Provide the (X, Y) coordinate of the cell's center where the given text is located.  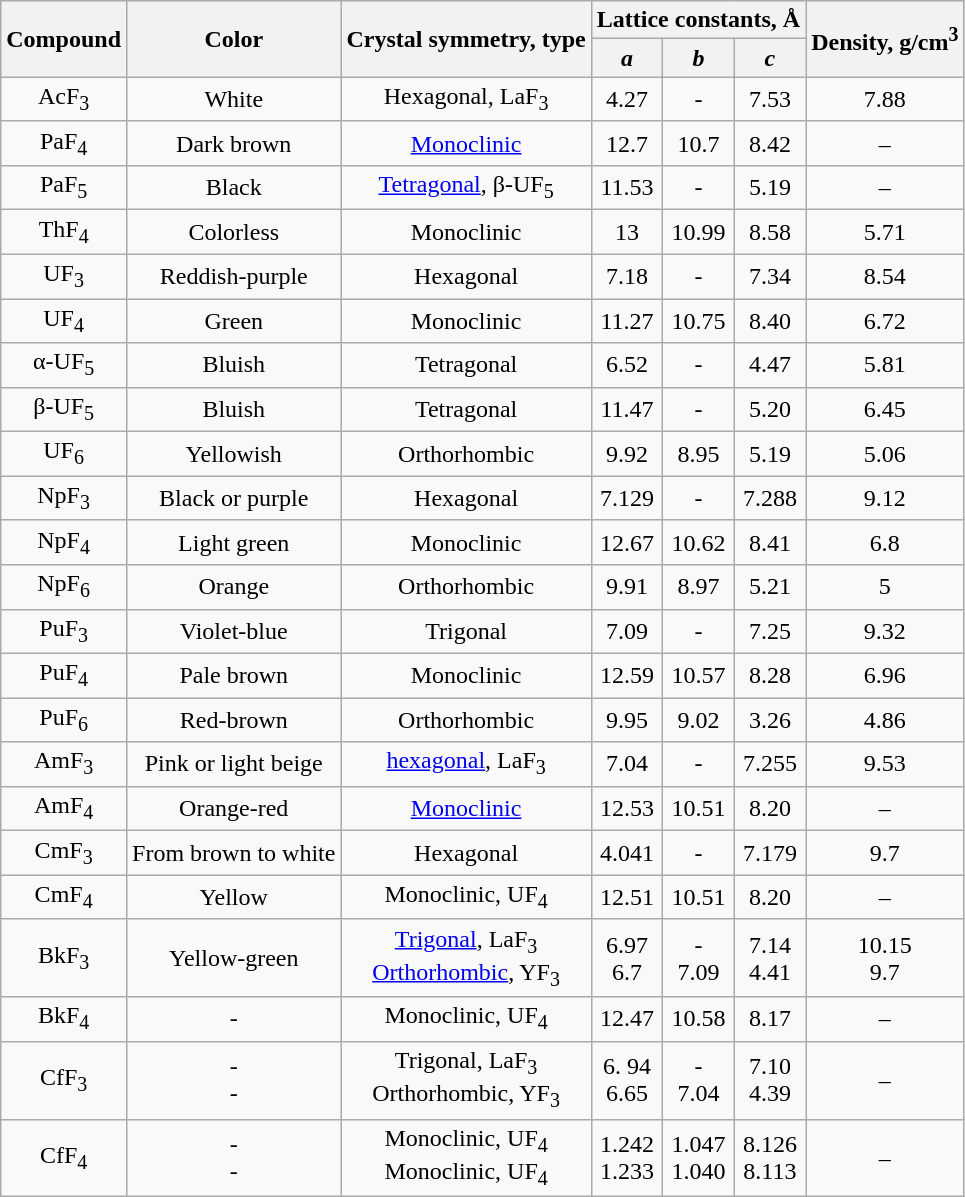
10.57 (698, 675)
hexagonal, LaF3 (466, 764)
8.17 (770, 1019)
8.97 (698, 587)
PuF6 (64, 720)
7.129 (626, 498)
5 (885, 587)
PaF4 (64, 143)
NpF3 (64, 498)
6.97 6.7 (626, 958)
CmF3 (64, 853)
Lattice constants, Å (698, 20)
6.72 (885, 321)
7.04 (626, 764)
Orange-red (234, 808)
7.14 4.41 (770, 958)
Black (234, 188)
6.96 (885, 675)
7.18 (626, 276)
Yellow (234, 897)
c (770, 58)
AmF4 (64, 808)
10.58 (698, 1019)
10.75 (698, 321)
Violet-blue (234, 631)
12.7 (626, 143)
9.91 (626, 587)
12.51 (626, 897)
UF6 (64, 454)
PaF5 (64, 188)
9.12 (885, 498)
6.8 (885, 542)
Green (234, 321)
PuF3 (64, 631)
UF4 (64, 321)
5.06 (885, 454)
12.47 (626, 1019)
9.92 (626, 454)
Crystal symmetry, type (466, 39)
4.86 (885, 720)
a (626, 58)
8.95 (698, 454)
b (698, 58)
13 (626, 232)
10.15 9.7 (885, 958)
7.09 (626, 631)
White (234, 99)
Pink or light beige (234, 764)
- 7.09 (698, 958)
5.81 (885, 365)
Yellowish (234, 454)
Orange (234, 587)
AcF3 (64, 99)
9.7 (885, 853)
Hexagonal, LaF3 (466, 99)
1.242 1.233 (626, 1158)
- 7.04 (698, 1080)
Reddish-purple (234, 276)
Red-brown (234, 720)
11.47 (626, 409)
10.99 (698, 232)
BkF4 (64, 1019)
8.40 (770, 321)
7.25 (770, 631)
7.88 (885, 99)
Pale brown (234, 675)
AmF3 (64, 764)
4.041 (626, 853)
5.71 (885, 232)
8.58 (770, 232)
6. 94 6.65 (626, 1080)
7.255 (770, 764)
Tetragonal, β-UF5 (466, 188)
From brown to white (234, 853)
4.47 (770, 365)
NpF6 (64, 587)
12.67 (626, 542)
5.20 (770, 409)
3.26 (770, 720)
6.45 (885, 409)
Trigonal (466, 631)
UF3 (64, 276)
9.02 (698, 720)
Dark brown (234, 143)
Density, g/cm3 (885, 39)
Color (234, 39)
10.62 (698, 542)
Yellow-green (234, 958)
8.42 (770, 143)
Compound (64, 39)
BkF3 (64, 958)
Colorless (234, 232)
NpF4 (64, 542)
1.047 1.040 (698, 1158)
9.95 (626, 720)
8.54 (885, 276)
7.288 (770, 498)
ThF4 (64, 232)
11.27 (626, 321)
9.53 (885, 764)
α-UF5 (64, 365)
7.53 (770, 99)
5.21 (770, 587)
7.10 4.39 (770, 1080)
4.27 (626, 99)
8.28 (770, 675)
9.32 (885, 631)
CfF3 (64, 1080)
6.52 (626, 365)
β-UF5 (64, 409)
11.53 (626, 188)
Light green (234, 542)
12.53 (626, 808)
Black or purple (234, 498)
Monoclinic, UF4 Monoclinic, UF4 (466, 1158)
CmF4 (64, 897)
7.34 (770, 276)
7.179 (770, 853)
8.126 8.113 (770, 1158)
PuF4 (64, 675)
8.41 (770, 542)
12.59 (626, 675)
10.7 (698, 143)
CfF4 (64, 1158)
